Scan for the cell matching the given text and deliver its [x, y] coordinate at center. 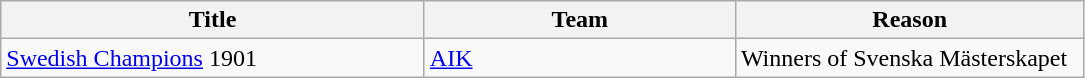
Reason [910, 20]
Team [580, 20]
Swedish Champions 1901 [213, 58]
Title [213, 20]
Winners of Svenska Mästerskapet [910, 58]
AIK [580, 58]
